Capture the cell that displays the provided text and extract its (x, y) central coordinate. 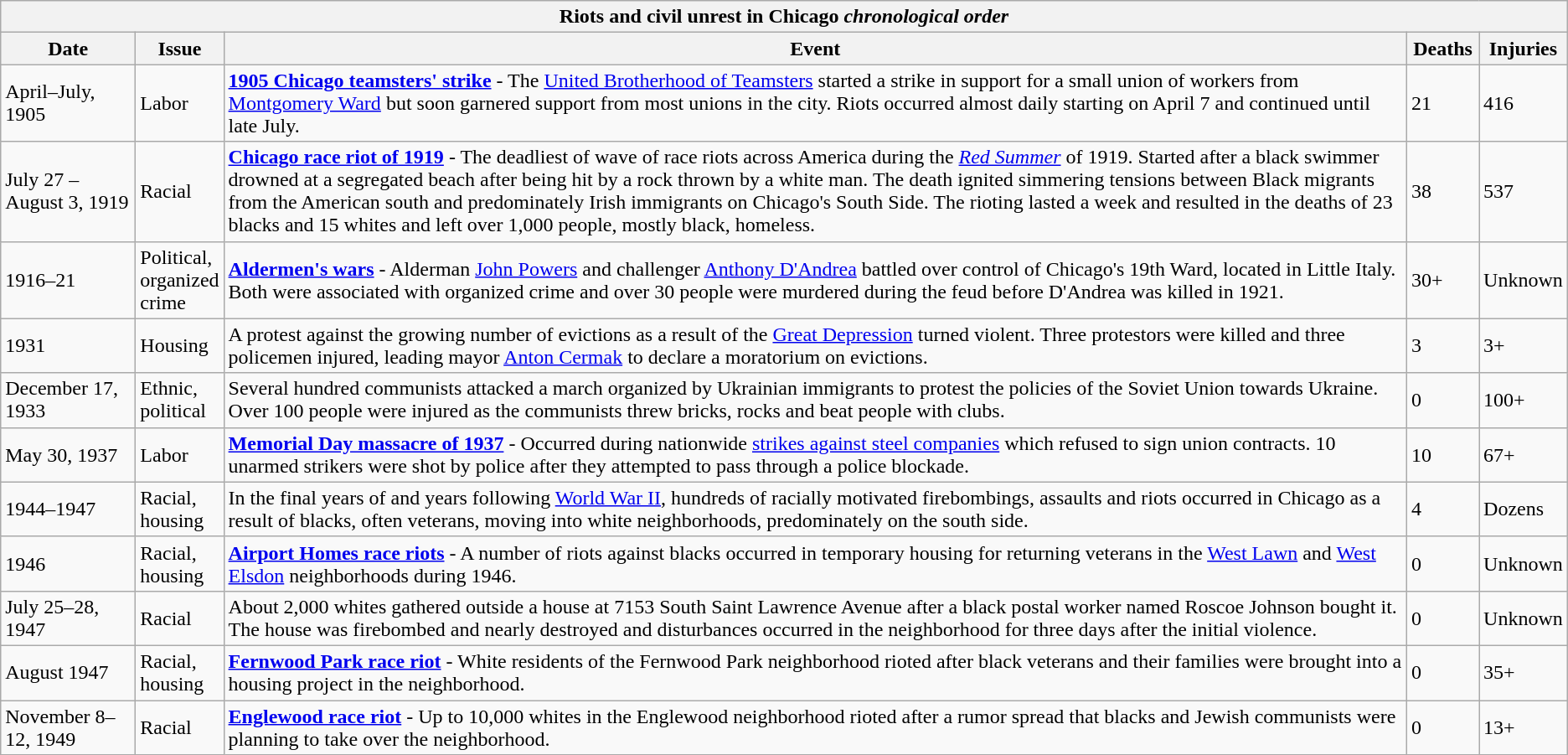
38 (1442, 191)
April–July, 1905 (69, 103)
1946 (69, 563)
3+ (1524, 345)
Issue (179, 49)
1916–21 (69, 280)
3 (1442, 345)
August 1947 (69, 672)
July 27 – August 3, 1919 (69, 191)
Dozens (1524, 509)
4 (1442, 509)
1931 (69, 345)
416 (1524, 103)
Riots and civil unrest in Chicago chronological order (784, 17)
30+ (1442, 280)
Housing (179, 345)
67+ (1524, 454)
Injuries (1524, 49)
Deaths (1442, 49)
1944–1947 (69, 509)
100+ (1524, 401)
May 30, 1937 (69, 454)
35+ (1524, 672)
21 (1442, 103)
10 (1442, 454)
Event (815, 49)
December 17, 1933 (69, 401)
Ethnic, political (179, 401)
July 25–28, 1947 (69, 618)
Political, organized crime (179, 280)
537 (1524, 191)
November 8–12, 1949 (69, 727)
13+ (1524, 727)
Date (69, 49)
